Output the (X, Y) coordinate of the center of the cell containing the given text.  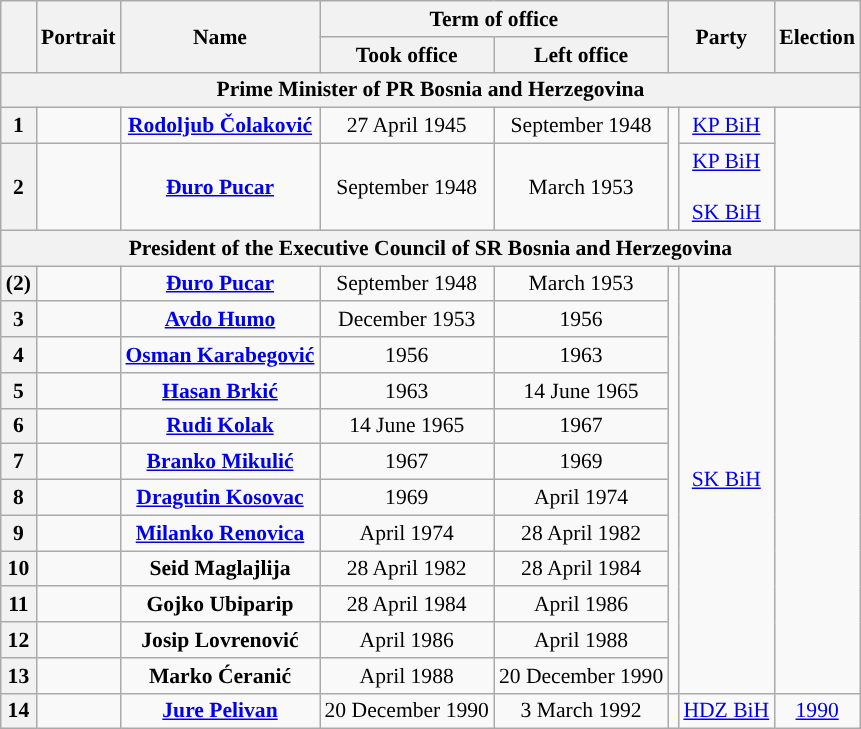
1990 (817, 711)
3 March 1992 (581, 711)
Election (817, 36)
SK BiH (726, 480)
Avdo Humo (220, 320)
Seid Maglajlija (220, 569)
12 (18, 640)
10 (18, 569)
Marko Ćeranić (220, 676)
Portrait (78, 36)
Dragutin Kosovac (220, 498)
Rudi Kolak (220, 426)
Party (721, 36)
3 (18, 320)
2 (18, 188)
5 (18, 391)
1 (18, 126)
KP BiHSK BiH (726, 188)
KP BiH (726, 126)
13 (18, 676)
Josip Lovrenović (220, 640)
Name (220, 36)
6 (18, 426)
Prime Minister of PR Bosnia and Herzegovina (430, 90)
Gojko Ubiparip (220, 605)
8 (18, 498)
Left office (581, 55)
14 (18, 711)
11 (18, 605)
Term of office (494, 19)
Jure Pelivan (220, 711)
7 (18, 462)
(2) (18, 284)
Took office (407, 55)
Hasan Brkić (220, 391)
Milanko Renovica (220, 533)
Rodoljub Čolaković (220, 126)
Branko Mikulić (220, 462)
December 1953 (407, 320)
4 (18, 355)
9 (18, 533)
HDZ BiH (726, 711)
President of the Executive Council of SR Bosnia and Herzegovina (430, 248)
27 April 1945 (407, 126)
Osman Karabegović (220, 355)
